Output the [X, Y] coordinate of the center of the cell containing the given text.  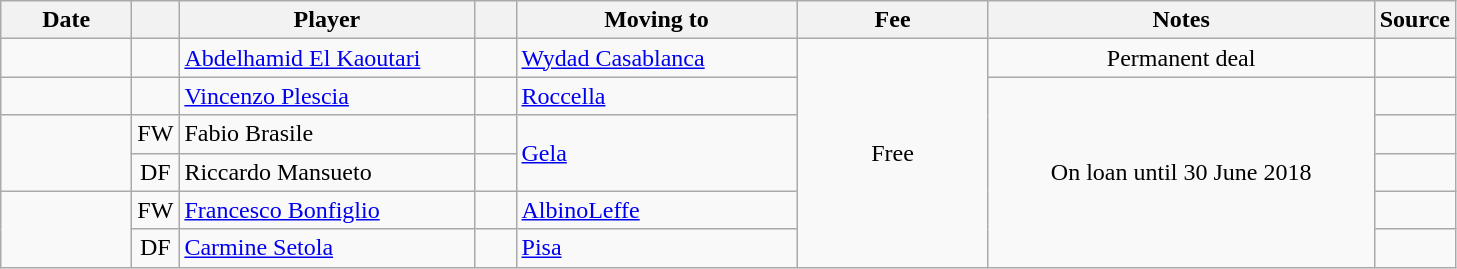
Notes [1181, 20]
Fee [892, 20]
Carmine Setola [327, 248]
Source [1414, 20]
Fabio Brasile [327, 134]
Francesco Bonfiglio [327, 210]
AlbinoLeffe [656, 210]
On loan until 30 June 2018 [1181, 172]
Pisa [656, 248]
Player [327, 20]
Gela [656, 153]
Roccella [656, 96]
Wydad Casablanca [656, 58]
Free [892, 153]
Vincenzo Plescia [327, 96]
Abdelhamid El Kaoutari [327, 58]
Permanent deal [1181, 58]
Riccardo Mansueto [327, 172]
Moving to [656, 20]
Date [66, 20]
